Capture the cell that displays the provided text and extract its [X, Y] central coordinate. 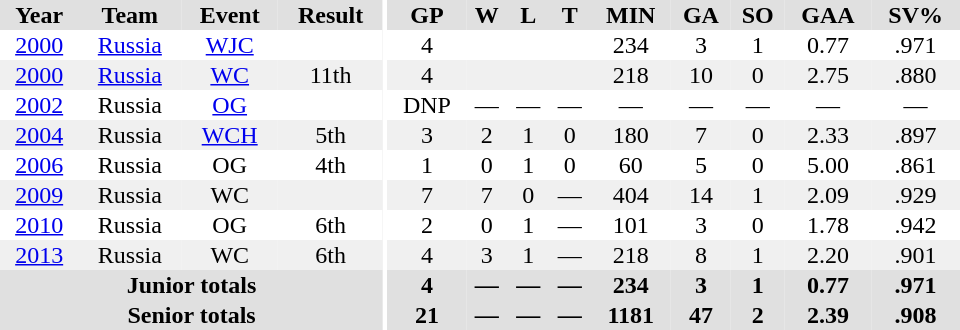
10 [701, 75]
11th [330, 75]
.908 [916, 315]
MIN [631, 15]
5 [701, 165]
60 [631, 165]
2002 [39, 105]
2009 [39, 195]
SV% [916, 15]
2.09 [828, 195]
47 [701, 315]
.880 [916, 75]
404 [631, 195]
Event [230, 15]
WCH [230, 135]
Team [130, 15]
2.20 [828, 255]
14 [701, 195]
2.75 [828, 75]
1.78 [828, 225]
5.00 [828, 165]
WJC [230, 45]
Junior totals [192, 285]
GA [701, 15]
T [570, 15]
DNP [427, 105]
.897 [916, 135]
2006 [39, 165]
2.39 [828, 315]
.929 [916, 195]
.901 [916, 255]
101 [631, 225]
L [528, 15]
5th [330, 135]
Year [39, 15]
21 [427, 315]
2010 [39, 225]
4th [330, 165]
2.33 [828, 135]
2013 [39, 255]
180 [631, 135]
2004 [39, 135]
Senior totals [192, 315]
SO [758, 15]
Result [330, 15]
.942 [916, 225]
8 [701, 255]
W [486, 15]
1181 [631, 315]
GP [427, 15]
.861 [916, 165]
GAA [828, 15]
